From the cell containing the given text, extract its center point as (X, Y) coordinate. 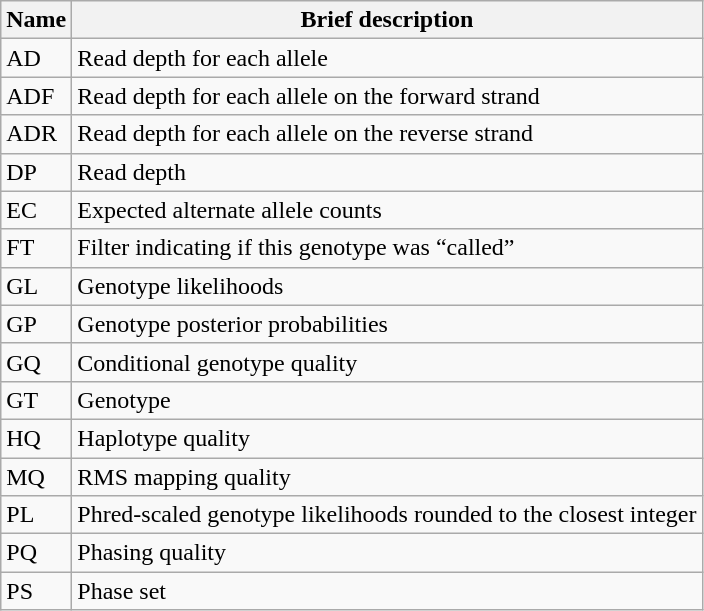
Genotype (387, 400)
Brief description (387, 20)
GT (36, 400)
ADR (36, 134)
GL (36, 286)
FT (36, 248)
Filter indicating if this genotype was “called” (387, 248)
RMS mapping quality (387, 477)
GQ (36, 362)
Conditional genotype quality (387, 362)
Name (36, 20)
Read depth (387, 172)
DP (36, 172)
ADF (36, 96)
AD (36, 58)
Haplotype quality (387, 438)
EC (36, 210)
MQ (36, 477)
Read depth for each allele on the forward strand (387, 96)
Read depth for each allele on the reverse strand (387, 134)
PL (36, 515)
Expected alternate allele counts (387, 210)
PS (36, 591)
Genotype likelihoods (387, 286)
HQ (36, 438)
Genotype posterior probabilities (387, 324)
PQ (36, 553)
Phasing quality (387, 553)
Phase set (387, 591)
Read depth for each allele (387, 58)
Phred-scaled genotype likelihoods rounded to the closest integer (387, 515)
GP (36, 324)
